Scan for the cell matching the given text and deliver its [X, Y] coordinate at center. 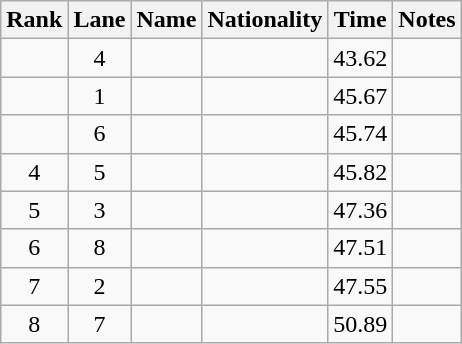
45.67 [360, 96]
Rank [34, 20]
1 [100, 96]
3 [100, 210]
Nationality [265, 20]
Lane [100, 20]
50.89 [360, 324]
Name [166, 20]
47.55 [360, 286]
45.82 [360, 172]
43.62 [360, 58]
47.51 [360, 248]
45.74 [360, 134]
Notes [427, 20]
47.36 [360, 210]
2 [100, 286]
Time [360, 20]
